Find where the given text appears and provide that cell's center as (X, Y) coordinate. 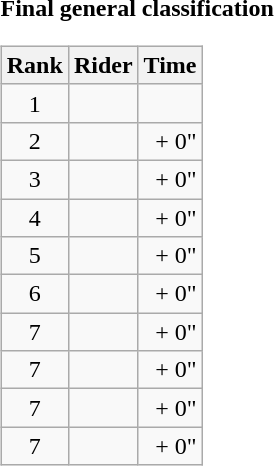
1 (34, 103)
Time (170, 65)
4 (34, 217)
Rider (103, 65)
2 (34, 141)
5 (34, 256)
6 (34, 294)
3 (34, 179)
Rank (34, 65)
